Extract the [x, y] coordinate from the center of the cell holding the provided text.  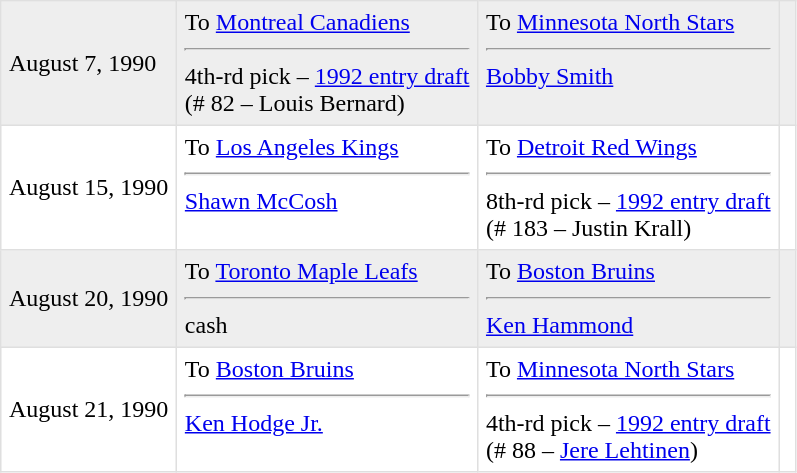
To Boston BruinsKen Hodge Jr. [328, 409]
To Los Angeles KingsShawn McCosh [328, 187]
To Boston BruinsKen Hammond [628, 299]
To Minnesota North StarsBobby Smith [628, 63]
August 7, 1990 [89, 63]
To Toronto Maple Leafscash [328, 299]
To Detroit Red Wings8th-rd pick – 1992 entry draft(# 183 – Justin Krall) [628, 187]
To Minnesota North Stars4th-rd pick – 1992 entry draft(# 88 – Jere Lehtinen) [628, 409]
August 20, 1990 [89, 299]
August 15, 1990 [89, 187]
To Montreal Canadiens4th-rd pick – 1992 entry draft(# 82 – Louis Bernard) [328, 63]
August 21, 1990 [89, 409]
